Search for the cell housing the specified text and yield its (x, y) center coordinate. 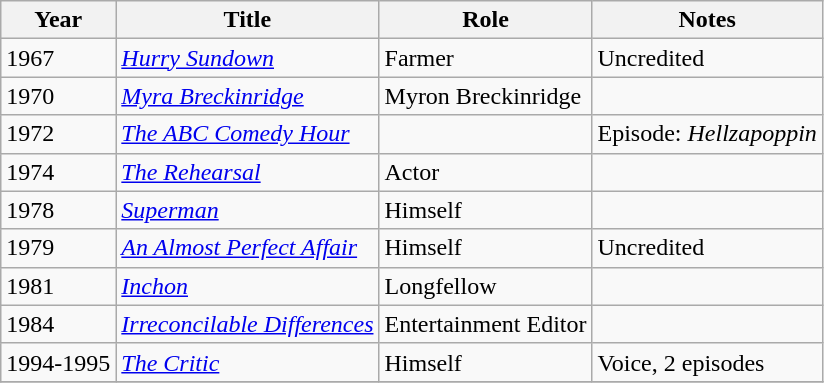
1972 (58, 134)
Irreconcilable Differences (248, 324)
1984 (58, 324)
The ABC Comedy Hour (248, 134)
Entertainment Editor (486, 324)
Role (486, 20)
1970 (58, 96)
Myron Breckinridge (486, 96)
1981 (58, 286)
Actor (486, 172)
An Almost Perfect Affair (248, 248)
Title (248, 20)
The Rehearsal (248, 172)
Hurry Sundown (248, 58)
1967 (58, 58)
Myra Breckinridge (248, 96)
Notes (707, 20)
1994-1995 (58, 362)
1978 (58, 210)
1974 (58, 172)
1979 (58, 248)
Voice, 2 episodes (707, 362)
Longfellow (486, 286)
Episode: Hellzapoppin (707, 134)
The Critic (248, 362)
Farmer (486, 58)
Inchon (248, 286)
Year (58, 20)
Superman (248, 210)
